Locate the cell with the specified text and output its (x, y) center coordinate. 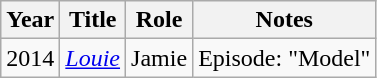
Episode: "Model" (284, 58)
Title (93, 20)
Year (30, 20)
Notes (284, 20)
Louie (93, 58)
Jamie (160, 58)
2014 (30, 58)
Role (160, 20)
